Return (x, y) of the center of cell containing provided text 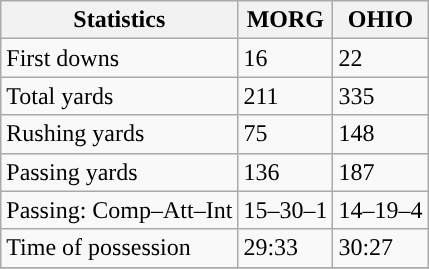
Statistics (120, 20)
148 (380, 134)
Time of possession (120, 248)
Rushing yards (120, 134)
335 (380, 96)
22 (380, 58)
187 (380, 172)
75 (286, 134)
211 (286, 96)
15–30–1 (286, 210)
Passing yards (120, 172)
29:33 (286, 248)
Total yards (120, 96)
30:27 (380, 248)
136 (286, 172)
14–19–4 (380, 210)
16 (286, 58)
Passing: Comp–Att–Int (120, 210)
MORG (286, 20)
OHIO (380, 20)
First downs (120, 58)
